Capture the cell that displays the provided text and extract its [x, y] central coordinate. 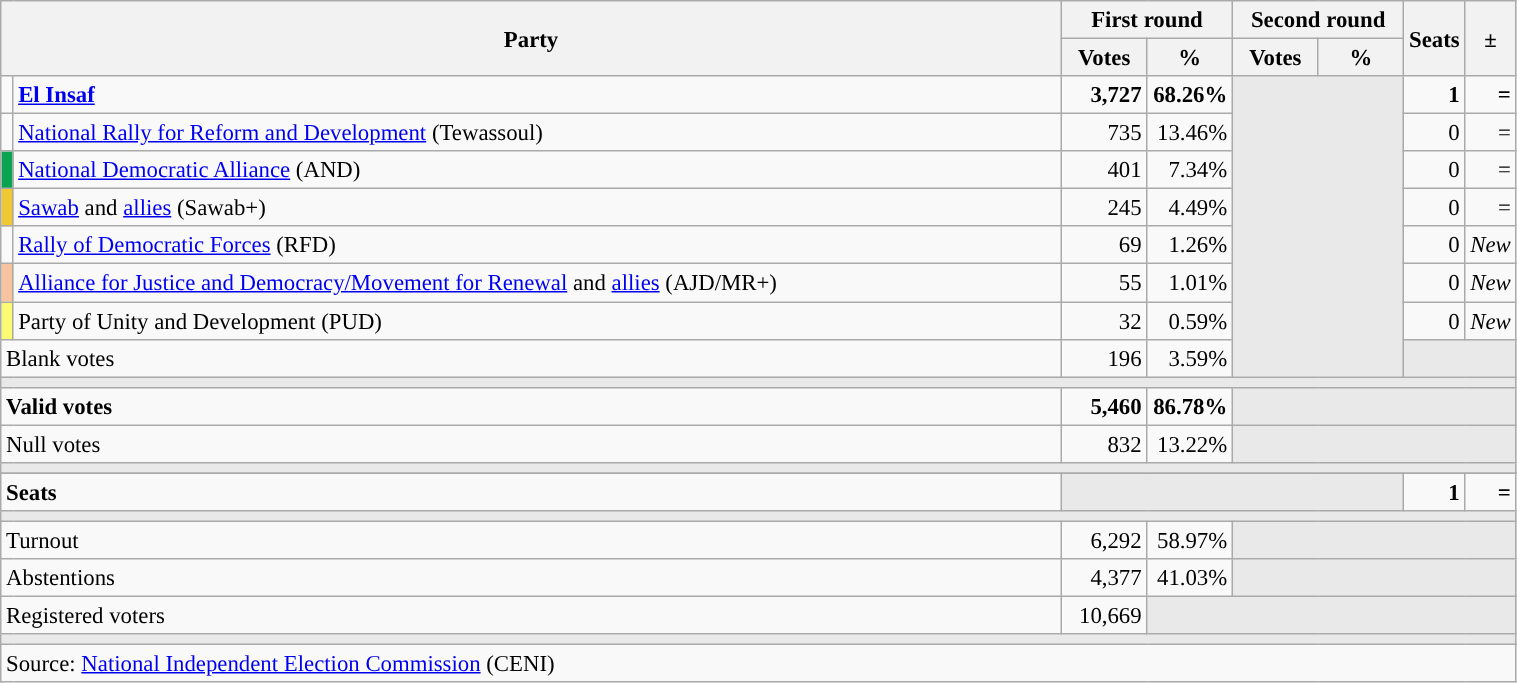
32 [1104, 321]
196 [1104, 358]
832 [1104, 444]
3.59% [1190, 358]
Party [532, 38]
3,727 [1104, 95]
Second round [1318, 20]
10,669 [1104, 616]
68.26% [1190, 95]
First round [1146, 20]
69 [1104, 245]
245 [1104, 208]
5,460 [1104, 406]
Blank votes [532, 358]
4,377 [1104, 578]
National Rally for Reform and Development (Tewassoul) [537, 133]
86.78% [1190, 406]
National Democratic Alliance (AND) [537, 170]
735 [1104, 133]
Null votes [532, 444]
Alliance for Justice and Democracy/Movement for Renewal and allies (AJD/MR+) [537, 283]
13.46% [1190, 133]
1.26% [1190, 245]
4.49% [1190, 208]
Source: National Independent Election Commission (CENI) [758, 664]
± [1490, 38]
Party of Unity and Development (PUD) [537, 321]
55 [1104, 283]
1.01% [1190, 283]
0.59% [1190, 321]
Registered voters [532, 616]
6,292 [1104, 540]
Turnout [532, 540]
58.97% [1190, 540]
Abstentions [532, 578]
7.34% [1190, 170]
Rally of Democratic Forces (RFD) [537, 245]
13.22% [1190, 444]
El Insaf [537, 95]
Sawab and allies (Sawab+) [537, 208]
Valid votes [532, 406]
401 [1104, 170]
41.03% [1190, 578]
